Locate the cell with the specified text and output its (x, y) center coordinate. 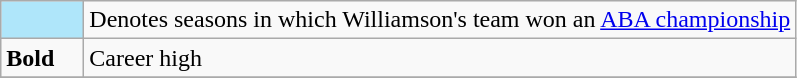
Career high (440, 58)
Bold (42, 58)
Denotes seasons in which Williamson's team won an ABA championship (440, 20)
